Return the (X, Y) coordinate for the center point of the cell that contains the specified text.  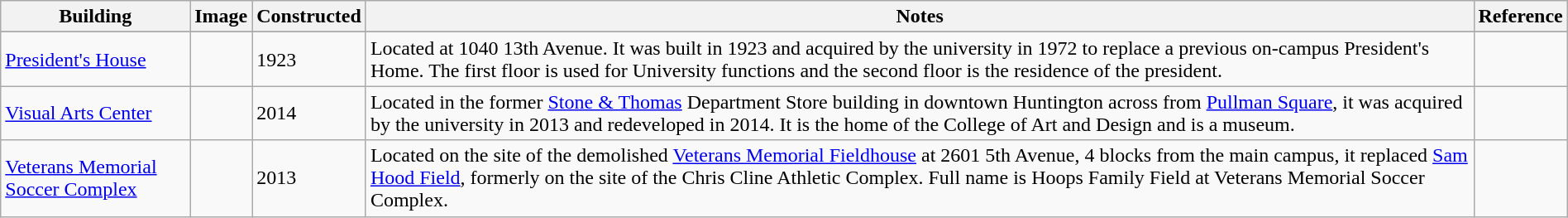
President's House (96, 60)
Veterans Memorial Soccer Complex (96, 178)
Building (96, 17)
Image (222, 17)
Visual Arts Center (96, 113)
Constructed (309, 17)
1923 (309, 60)
2014 (309, 113)
Notes (920, 17)
2013 (309, 178)
Reference (1520, 17)
